Provide the (x, y) coordinate of the cell's center where the given text is located.  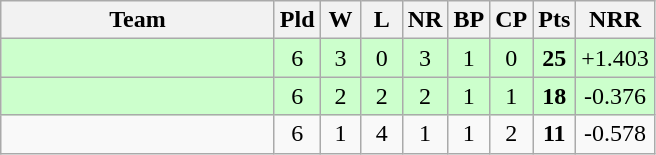
4 (382, 134)
25 (554, 58)
11 (554, 134)
Pts (554, 20)
Pld (297, 20)
-0.578 (616, 134)
Team (138, 20)
+1.403 (616, 58)
BP (469, 20)
-0.376 (616, 96)
NRR (616, 20)
L (382, 20)
18 (554, 96)
NR (425, 20)
W (340, 20)
CP (512, 20)
